Return [x, y] of the center of cell containing provided text 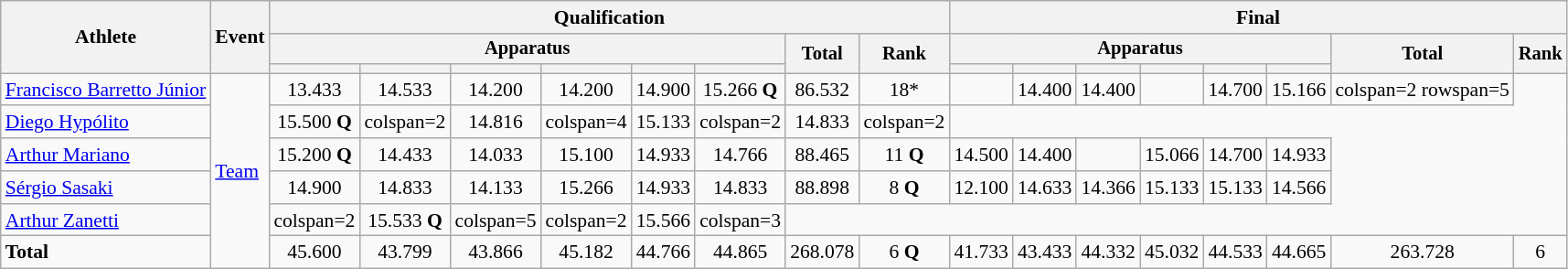
12.100 [980, 188]
6 [1541, 253]
88.898 [822, 188]
14.133 [496, 188]
14.033 [496, 155]
Arthur Mariano [106, 155]
14.566 [1298, 188]
86.532 [822, 90]
13.433 [315, 90]
15.266 [587, 188]
44.332 [1108, 253]
268.078 [822, 253]
45.600 [315, 253]
15.566 [664, 221]
14.500 [980, 155]
8 Q [903, 188]
14.433 [404, 155]
colspan=3 [741, 221]
colspan=4 [587, 123]
15.066 [1172, 155]
Diego Hypólito [106, 123]
18* [903, 90]
Athlete [106, 37]
11 Q [903, 155]
colspan=2 rowspan=5 [1423, 90]
263.728 [1423, 253]
14.533 [404, 90]
15.200 Q [315, 155]
15.500 Q [315, 123]
14.766 [741, 155]
Qualification [609, 17]
43.866 [496, 253]
15.266 Q [741, 90]
41.733 [980, 253]
88.465 [822, 155]
44.766 [664, 253]
45.032 [1172, 253]
Arthur Zanetti [106, 221]
15.166 [1298, 90]
43.433 [1044, 253]
14.816 [496, 123]
44.533 [1234, 253]
15.100 [587, 155]
colspan=5 [496, 221]
Final [1258, 17]
14.366 [1108, 188]
Team [240, 171]
43.799 [404, 253]
45.182 [587, 253]
14.633 [1044, 188]
6 Q [903, 253]
44.665 [1298, 253]
44.865 [741, 253]
Sérgio Sasaki [106, 188]
Event [240, 37]
15.533 Q [404, 221]
Francisco Barretto Júnior [106, 90]
